Identify which cell holds the provided text, then report its (X, Y) central coordinate. 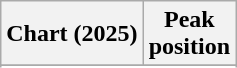
Chart (2025) (72, 34)
Peakposition (189, 34)
